Extract the [x, y] coordinate from the center of the cell holding the provided text.  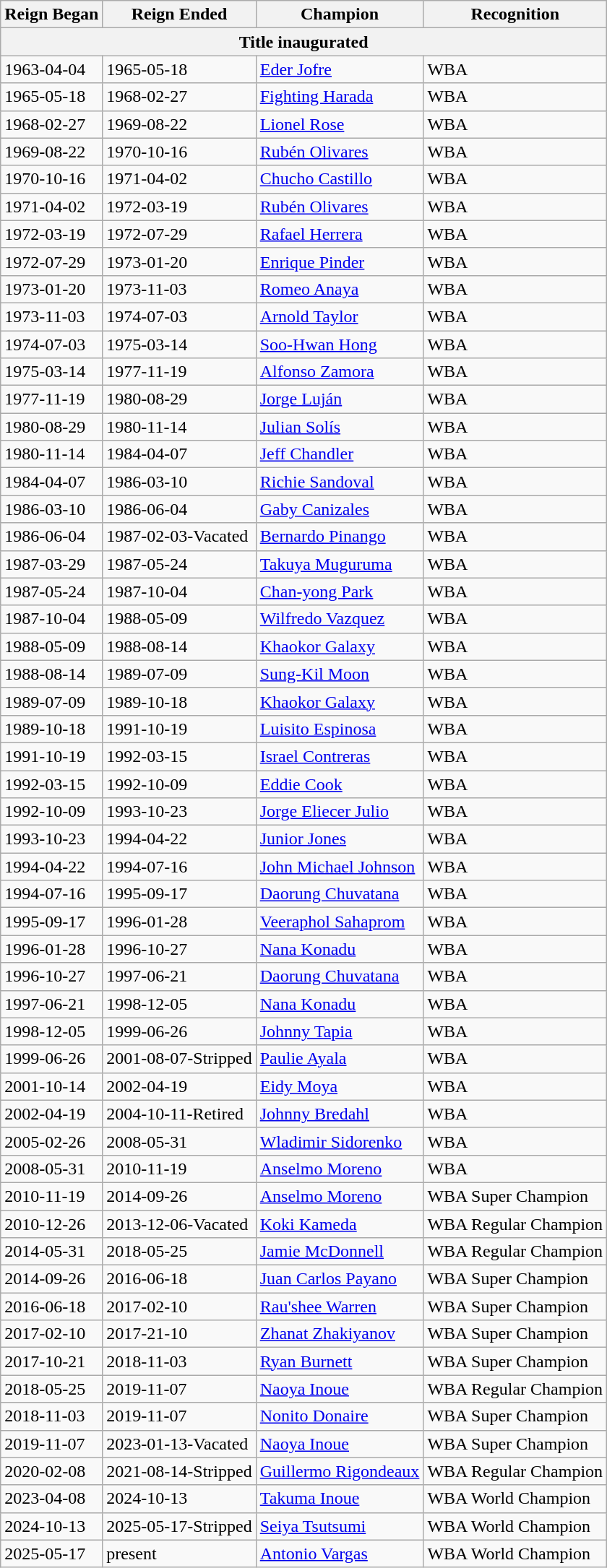
present [179, 1554]
2025-05-17-Stripped [179, 1526]
2005-02-26 [52, 1141]
Alfonso Zamora [340, 372]
2020-02-08 [52, 1471]
2017-10-21 [52, 1361]
Wladimir Sidorenko [340, 1141]
Veeraphol Sahaprom [340, 922]
Takuya Muguruma [340, 564]
Jeff Chandler [340, 454]
Junior Jones [340, 839]
Rau'shee Warren [340, 1307]
1963-04-04 [52, 69]
2010-12-26 [52, 1224]
Reign Began [52, 14]
Guillermo Rigondeaux [340, 1471]
Paulie Ayala [340, 1059]
Nonito Donaire [340, 1416]
Reign Ended [179, 14]
Juan Carlos Payano [340, 1279]
Title inaugurated [303, 42]
Romeo Anaya [340, 289]
Zhanat Zhakiyanov [340, 1334]
Johnny Bredahl [340, 1114]
Sung-Kil Moon [340, 674]
Seiya Tsutsumi [340, 1526]
2001-08-07-Stripped [179, 1059]
Recognition [515, 14]
2021-08-14-Stripped [179, 1471]
Chucho Castillo [340, 179]
2014-05-31 [52, 1252]
Israel Contreras [340, 756]
Eidy Moya [340, 1086]
2017-21-10 [179, 1334]
Lionel Rose [340, 124]
Eddie Cook [340, 784]
Fighting Harada [340, 97]
2001-10-14 [52, 1086]
Chan-yong Park [340, 592]
Wilfredo Vazquez [340, 619]
Eder Jofre [340, 69]
Koki Kameda [340, 1224]
Antonio Vargas [340, 1554]
Jorge Luján [340, 399]
1987-02-03-Vacated [179, 537]
2013-12-06-Vacated [179, 1224]
Bernardo Pinango [340, 537]
Johnny Tapia [340, 1031]
2025-05-17 [52, 1554]
Ryan Burnett [340, 1361]
2004-10-11-Retired [179, 1114]
Luisito Espinosa [340, 729]
2023-04-08 [52, 1499]
Jamie McDonnell [340, 1252]
Takuma Inoue [340, 1499]
Arnold Taylor [340, 316]
Gaby Canizales [340, 509]
1987-03-29 [52, 564]
Richie Sandoval [340, 482]
2023-01-13-Vacated [179, 1444]
Soo-Hwan Hong [340, 345]
Rafael Herrera [340, 234]
Enrique Pinder [340, 261]
John Michael Johnson [340, 867]
Champion [340, 14]
Julian Solís [340, 427]
Jorge Eliecer Julio [340, 812]
